Capture the cell that displays the provided text and extract its [x, y] central coordinate. 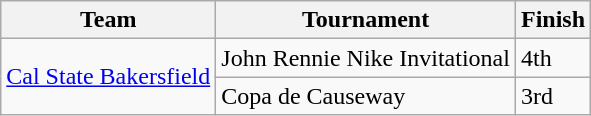
Finish [552, 20]
Tournament [366, 20]
John Rennie Nike Invitational [366, 58]
Team [108, 20]
4th [552, 58]
Copa de Causeway [366, 96]
Cal State Bakersfield [108, 77]
3rd [552, 96]
